Extract the (x, y) coordinate from the center of the cell holding the provided text.  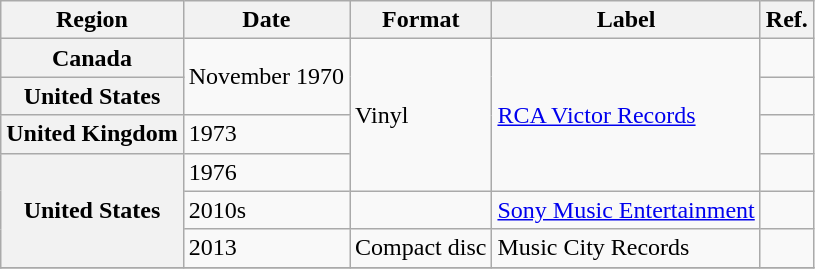
2010s (266, 210)
RCA Victor Records (626, 115)
Label (626, 20)
Ref. (786, 20)
Region (92, 20)
Compact disc (421, 248)
Vinyl (421, 115)
Canada (92, 58)
2013 (266, 248)
1976 (266, 172)
Format (421, 20)
Sony Music Entertainment (626, 210)
1973 (266, 134)
United Kingdom (92, 134)
Music City Records (626, 248)
Date (266, 20)
November 1970 (266, 77)
